Find where the given text appears and provide that cell's center as [X, Y] coordinate. 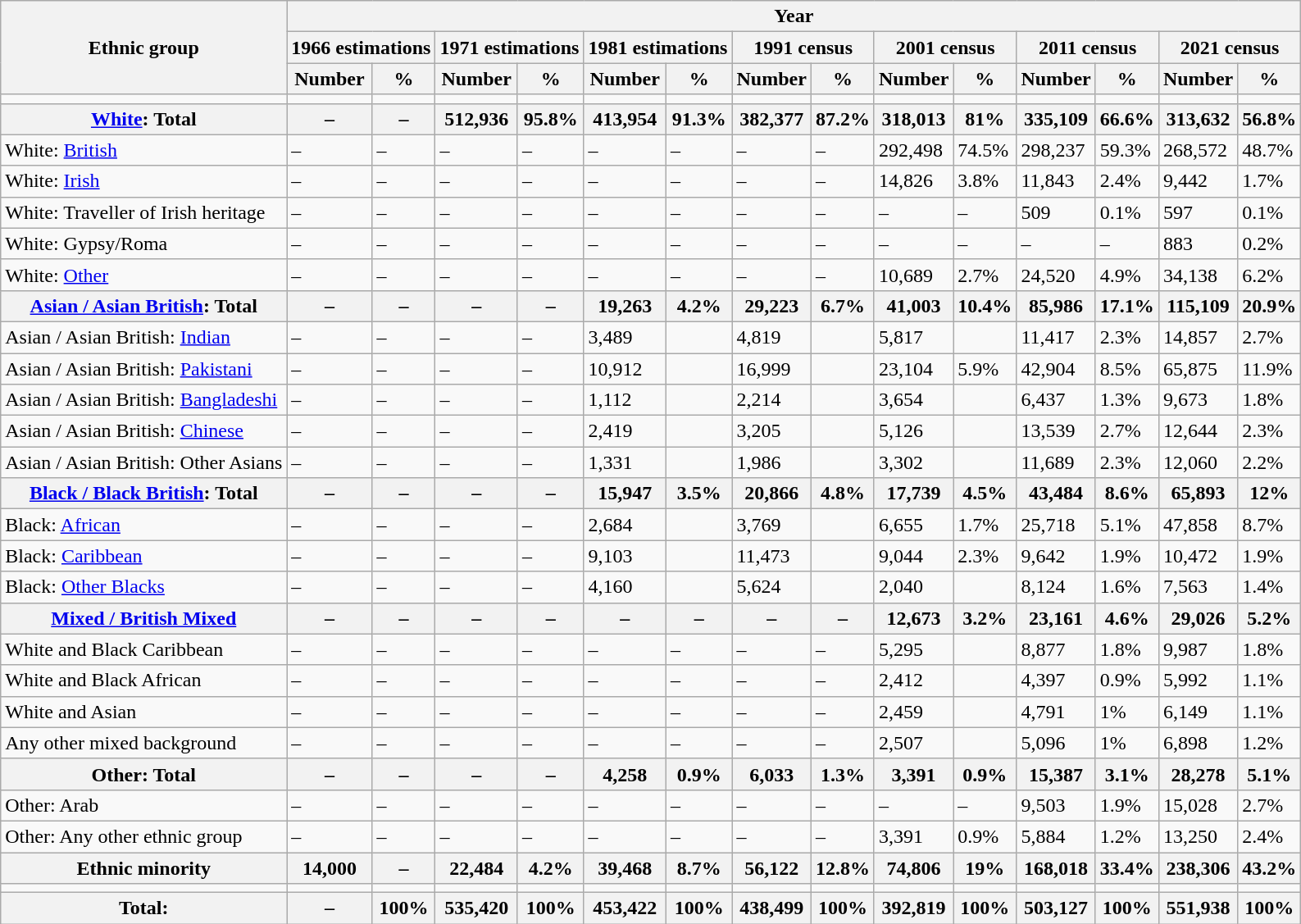
Total: [144, 908]
47,858 [1198, 525]
59.3% [1126, 150]
Other: Arab [144, 805]
91.3% [699, 119]
11,689 [1056, 462]
17.1% [1126, 306]
3,302 [913, 462]
20.9% [1269, 306]
2,040 [913, 587]
Asian / Asian British: Chinese [144, 431]
1.6% [1126, 587]
56.8% [1269, 119]
Asian / Asian British: Pakistani [144, 368]
23,104 [913, 368]
335,109 [1056, 119]
White: Total [144, 119]
87.2% [843, 119]
39,468 [625, 868]
1,331 [625, 462]
8.5% [1126, 368]
15,387 [1056, 774]
382,377 [771, 119]
81% [985, 119]
5,992 [1198, 680]
4,160 [625, 587]
1966 estimations [361, 48]
43.2% [1269, 868]
6.7% [843, 306]
15,947 [625, 494]
313,632 [1198, 119]
65,893 [1198, 494]
9,673 [1198, 400]
3.2% [985, 618]
Black: Caribbean [144, 556]
White: Traveller of Irish heritage [144, 212]
41,003 [913, 306]
2,214 [771, 400]
Asian / Asian British: Other Asians [144, 462]
5,624 [771, 587]
34,138 [1198, 275]
1.4% [1269, 587]
20,866 [771, 494]
2001 census [944, 48]
14,000 [330, 868]
Black: Other Blacks [144, 587]
Other: Any other ethnic group [144, 836]
8,124 [1056, 587]
3,654 [913, 400]
9,503 [1056, 805]
6,437 [1056, 400]
4,258 [625, 774]
White: Other [144, 275]
883 [1198, 244]
Mixed / British Mixed [144, 618]
4.6% [1126, 618]
9,044 [913, 556]
Asian / Asian British: Total [144, 306]
95.8% [550, 119]
8,877 [1056, 649]
15,028 [1198, 805]
6,149 [1198, 712]
10,689 [913, 275]
597 [1198, 212]
74.5% [985, 150]
0.2% [1269, 244]
19% [985, 868]
509 [1056, 212]
Black: African [144, 525]
503,127 [1056, 908]
28,278 [1198, 774]
11,843 [1056, 181]
Ethnic group [144, 48]
3.8% [985, 181]
Any other mixed background [144, 743]
4.5% [985, 494]
2.2% [1269, 462]
Ethnic minority [144, 868]
2,684 [625, 525]
42,904 [1056, 368]
25,718 [1056, 525]
56,122 [771, 868]
5.2% [1269, 618]
2,459 [913, 712]
Asian / Asian British: Indian [144, 337]
12,644 [1198, 431]
12% [1269, 494]
17,739 [913, 494]
9,442 [1198, 181]
6,033 [771, 774]
2,412 [913, 680]
3.1% [1126, 774]
1,112 [625, 400]
3.5% [699, 494]
White: Gypsy/Roma [144, 244]
13,250 [1198, 836]
14,857 [1198, 337]
453,422 [625, 908]
1,986 [771, 462]
438,499 [771, 908]
4,819 [771, 337]
3,769 [771, 525]
White and Black Caribbean [144, 649]
13,539 [1056, 431]
12,060 [1198, 462]
10.4% [985, 306]
298,237 [1056, 150]
16,999 [771, 368]
5,295 [913, 649]
22,484 [477, 868]
1971 estimations [510, 48]
5,884 [1056, 836]
White: Irish [144, 181]
5,817 [913, 337]
7,563 [1198, 587]
8.6% [1126, 494]
392,819 [913, 908]
24,520 [1056, 275]
Year [794, 16]
2,507 [913, 743]
3,489 [625, 337]
10,472 [1198, 556]
535,420 [477, 908]
292,498 [913, 150]
Black / Black British: Total [144, 494]
White and Black African [144, 680]
White: British [144, 150]
6,655 [913, 525]
11,473 [771, 556]
6,898 [1198, 743]
4,397 [1056, 680]
318,013 [913, 119]
9,103 [625, 556]
9,642 [1056, 556]
115,109 [1198, 306]
43,484 [1056, 494]
5.9% [985, 368]
Asian / Asian British: Bangladeshi [144, 400]
168,018 [1056, 868]
29,223 [771, 306]
551,938 [1198, 908]
66.6% [1126, 119]
48.7% [1269, 150]
12,673 [913, 618]
23,161 [1056, 618]
2021 census [1230, 48]
1991 census [803, 48]
3,205 [771, 431]
2011 census [1087, 48]
19,263 [625, 306]
33.4% [1126, 868]
413,954 [625, 119]
65,875 [1198, 368]
1981 estimations [657, 48]
6.2% [1269, 275]
5,126 [913, 431]
White and Asian [144, 712]
238,306 [1198, 868]
512,936 [477, 119]
5,096 [1056, 743]
9,987 [1198, 649]
268,572 [1198, 150]
4.8% [843, 494]
4.9% [1126, 275]
2,419 [625, 431]
4,791 [1056, 712]
14,826 [913, 181]
29,026 [1198, 618]
74,806 [913, 868]
11,417 [1056, 337]
11.9% [1269, 368]
85,986 [1056, 306]
Other: Total [144, 774]
12.8% [843, 868]
10,912 [625, 368]
